Identify which cell holds the provided text, then report its (X, Y) central coordinate. 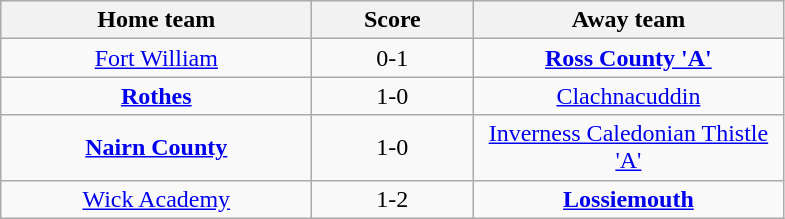
Home team (156, 20)
Nairn County (156, 148)
Clachnacuddin (628, 96)
Inverness Caledonian Thistle 'A' (628, 148)
Fort William (156, 58)
Wick Academy (156, 199)
Away team (628, 20)
Ross County 'A' (628, 58)
1-2 (392, 199)
Score (392, 20)
Rothes (156, 96)
Lossiemouth (628, 199)
0-1 (392, 58)
